Detect which cell encompasses the target text, then output its (X, Y) center coordinate. 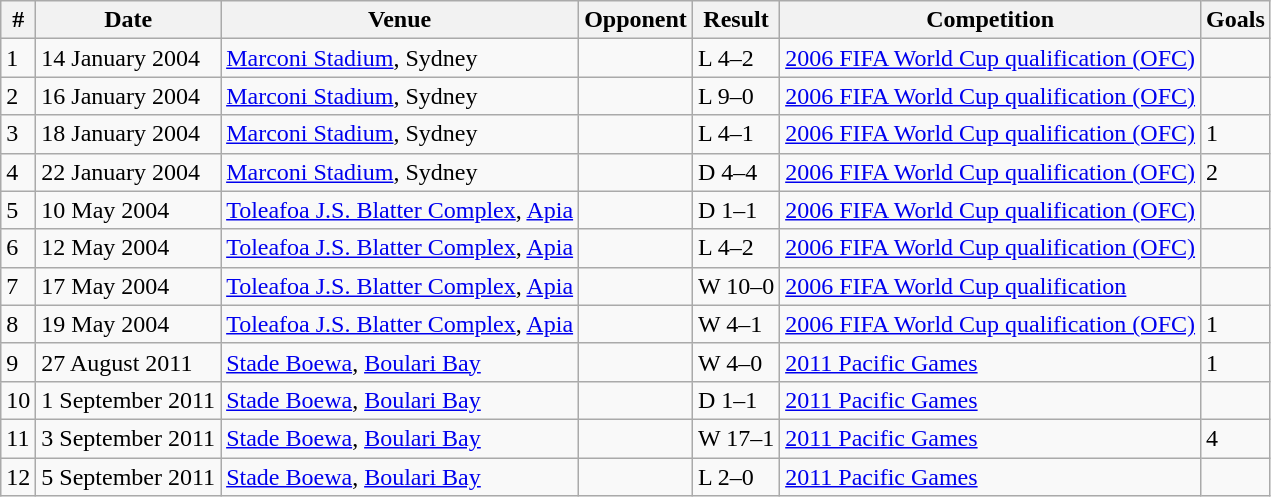
5 (18, 210)
12 (18, 477)
D 4–4 (736, 172)
Venue (400, 20)
12 May 2004 (128, 248)
3 September 2011 (128, 438)
Date (128, 20)
Opponent (636, 20)
L 9–0 (736, 96)
Goals (1236, 20)
16 January 2004 (128, 96)
2006 FIFA World Cup qualification (990, 286)
Competition (990, 20)
9 (18, 362)
11 (18, 438)
Result (736, 20)
18 January 2004 (128, 134)
8 (18, 324)
W 4–1 (736, 324)
22 January 2004 (128, 172)
W 4–0 (736, 362)
W 10–0 (736, 286)
# (18, 20)
27 August 2011 (128, 362)
10 (18, 400)
3 (18, 134)
W 17–1 (736, 438)
17 May 2004 (128, 286)
14 January 2004 (128, 58)
L 4–1 (736, 134)
1 September 2011 (128, 400)
L 2–0 (736, 477)
19 May 2004 (128, 324)
7 (18, 286)
10 May 2004 (128, 210)
6 (18, 248)
5 September 2011 (128, 477)
